Capture the cell that displays the provided text and extract its [X, Y] central coordinate. 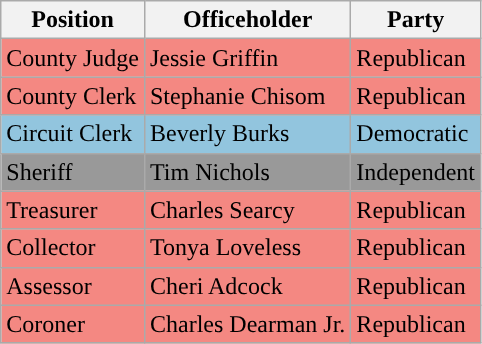
Tonya Loveless [247, 248]
Party [416, 20]
Beverly Burks [247, 134]
Independent [416, 172]
Charles Dearman Jr. [247, 324]
Collector [73, 248]
Democratic [416, 134]
Charles Searcy [247, 210]
Assessor [73, 286]
Stephanie Chisom [247, 96]
Sheriff [73, 172]
Tim Nichols [247, 172]
Cheri Adcock [247, 286]
County Judge [73, 58]
Officeholder [247, 20]
County Clerk [73, 96]
Coroner [73, 324]
Treasurer [73, 210]
Circuit Clerk [73, 134]
Position [73, 20]
Jessie Griffin [247, 58]
